Identify which cell holds the provided text, then report its [X, Y] central coordinate. 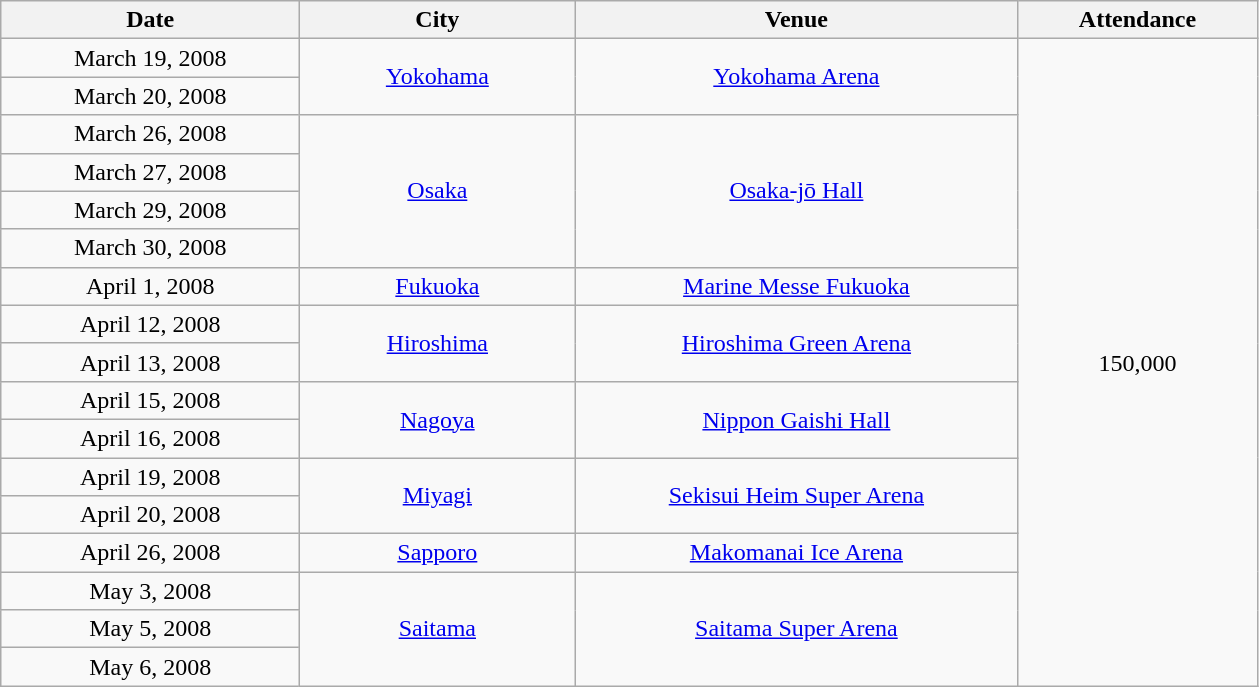
April 20, 2008 [150, 515]
Fukuoka [438, 286]
March 20, 2008 [150, 96]
150,000 [1138, 362]
Sapporo [438, 553]
April 19, 2008 [150, 477]
Osaka [438, 191]
April 26, 2008 [150, 553]
April 12, 2008 [150, 324]
Makomanai Ice Arena [796, 553]
Marine Messe Fukuoka [796, 286]
Saitama [438, 629]
Venue [796, 20]
Sekisui Heim Super Arena [796, 496]
Yokohama [438, 77]
April 15, 2008 [150, 400]
Miyagi [438, 496]
May 5, 2008 [150, 629]
City [438, 20]
Hiroshima Green Arena [796, 343]
March 19, 2008 [150, 58]
March 27, 2008 [150, 172]
April 1, 2008 [150, 286]
May 6, 2008 [150, 667]
Nagoya [438, 419]
Attendance [1138, 20]
Osaka-jō Hall [796, 191]
March 30, 2008 [150, 248]
May 3, 2008 [150, 591]
Saitama Super Arena [796, 629]
April 13, 2008 [150, 362]
Yokohama Arena [796, 77]
Hiroshima [438, 343]
March 29, 2008 [150, 210]
March 26, 2008 [150, 134]
April 16, 2008 [150, 438]
Date [150, 20]
Nippon Gaishi Hall [796, 419]
